Extract the [x, y] coordinate from the center of the cell holding the provided text.  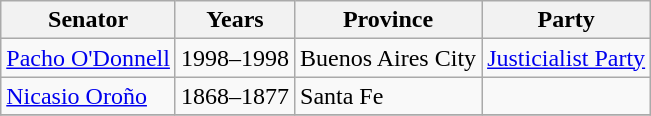
Santa Fe [388, 96]
Pacho O'Donnell [88, 58]
1868–1877 [234, 96]
Nicasio Oroño [88, 96]
1998–1998 [234, 58]
Senator [88, 20]
Years [234, 20]
Party [566, 20]
Buenos Aires City [388, 58]
Province [388, 20]
Justicialist Party [566, 58]
